Detect which cell encompasses the target text, then output its [x, y] center coordinate. 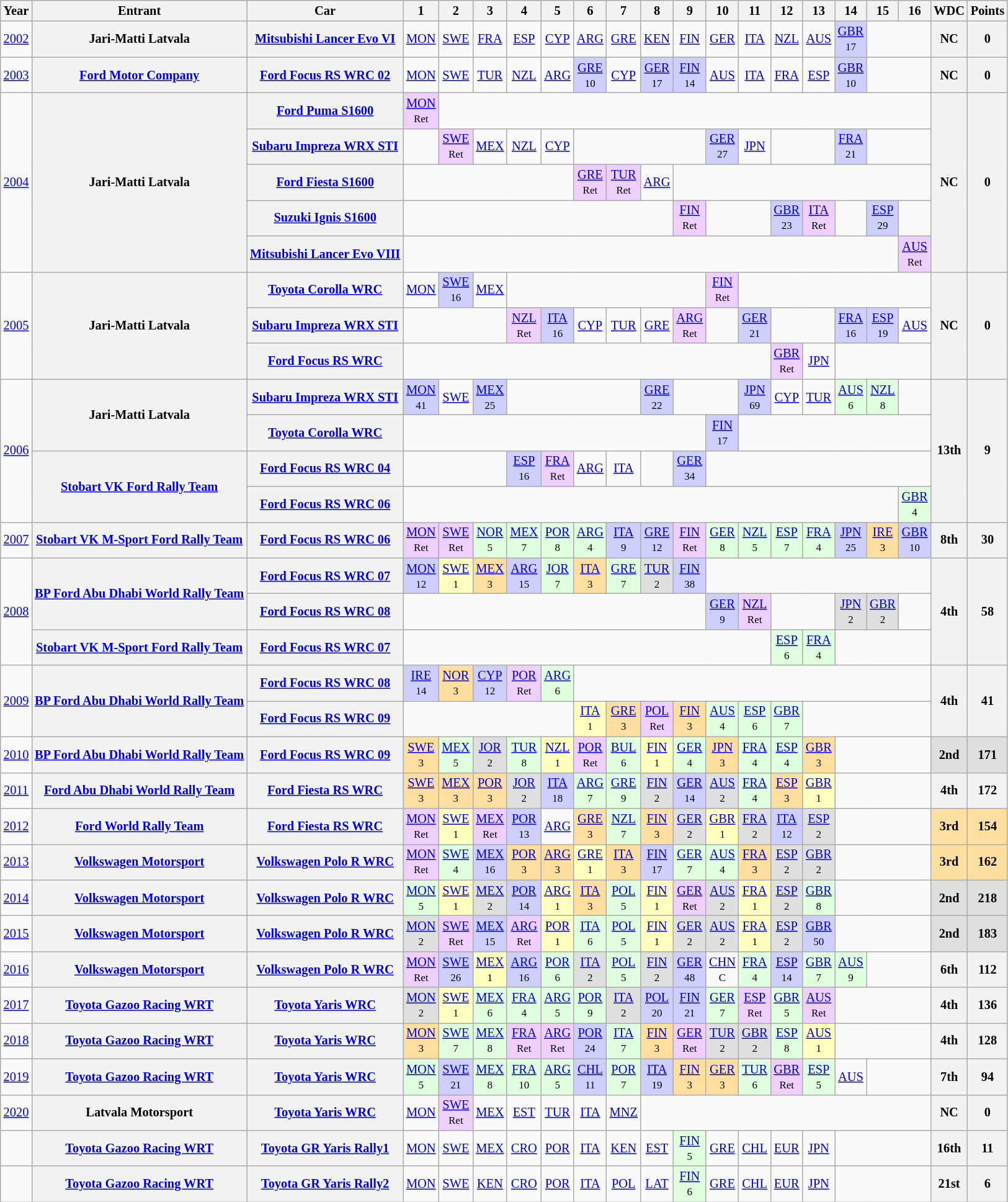
3 [490, 11]
GBR4 [915, 505]
POR13 [524, 826]
ITA9 [624, 540]
MEX15 [490, 933]
MEX2 [490, 898]
FRA16 [851, 325]
POR7 [624, 1077]
Year [16, 11]
2011 [16, 791]
GER27 [722, 146]
8th [949, 540]
172 [988, 791]
SWE21 [455, 1077]
Mitsubishi Lancer Evo VI [325, 39]
TUR8 [524, 755]
Toyota GR Yaris Rally1 [325, 1148]
2013 [16, 862]
AUS6 [851, 397]
POR9 [591, 1005]
2014 [16, 898]
POLRet [658, 719]
ESP7 [787, 540]
2016 [16, 969]
2012 [16, 826]
NZL7 [624, 826]
GER [722, 39]
Ford Motor Company [139, 75]
GRE10 [591, 75]
8 [658, 11]
ITA18 [557, 791]
FIN38 [690, 576]
ITA1 [591, 719]
112 [988, 969]
IRE14 [421, 683]
ESP5 [819, 1077]
MON41 [421, 397]
Ford Focus RS WRC [325, 361]
4 [524, 11]
GRE7 [624, 576]
MNZ [624, 1113]
GRERet [591, 182]
ITA19 [658, 1077]
GBR3 [819, 755]
ITA12 [787, 826]
SWE26 [455, 969]
JPN25 [851, 540]
GER21 [755, 325]
ITARet [819, 218]
41 [988, 701]
2 [455, 11]
BUL6 [624, 755]
WDC [949, 11]
21st [949, 1184]
5 [557, 11]
AUS9 [851, 969]
15 [883, 11]
2006 [16, 451]
171 [988, 755]
2010 [16, 755]
MEX16 [490, 862]
Suzuki Ignis S1600 [325, 218]
2019 [16, 1077]
JPN3 [722, 755]
13th [949, 451]
30 [988, 540]
ESP16 [524, 469]
GER4 [690, 755]
ESP29 [883, 218]
Points [988, 11]
ITA6 [591, 933]
ARG1 [557, 898]
MON12 [421, 576]
JPN2 [851, 611]
POL20 [658, 1005]
POR6 [557, 969]
SWE16 [455, 290]
13 [819, 11]
2002 [16, 39]
Latvala Motorsport [139, 1113]
GRE9 [624, 791]
NOR5 [490, 540]
POR14 [524, 898]
GER48 [690, 969]
GER8 [722, 540]
Mitsubishi Lancer Evo VIII [325, 254]
MEX5 [455, 755]
ESP8 [787, 1041]
Ford Fiesta S1600 [325, 182]
Entrant [139, 11]
2003 [16, 75]
2015 [16, 933]
GBR5 [787, 1005]
GBR8 [819, 898]
NZL8 [883, 397]
GER34 [690, 469]
218 [988, 898]
2018 [16, 1041]
162 [988, 862]
MEXRet [490, 826]
Ford World Rally Team [139, 826]
POR24 [591, 1041]
MEX25 [490, 397]
FRA10 [524, 1077]
ESP3 [787, 791]
Ford Focus RS WRC 04 [325, 469]
Ford Focus RS WRC 02 [325, 75]
FIN5 [690, 1148]
7th [949, 1077]
CHL11 [591, 1077]
GBR23 [787, 218]
ARG7 [591, 791]
GRE1 [591, 862]
FIN21 [690, 1005]
16th [949, 1148]
2020 [16, 1113]
2009 [16, 701]
GER17 [658, 75]
MEX1 [490, 969]
NZL1 [557, 755]
POR1 [557, 933]
94 [988, 1077]
Stobart VK Ford Rally Team [139, 487]
POL [624, 1184]
16 [915, 11]
GER9 [722, 611]
Toyota GR Yaris Rally2 [325, 1184]
MEX7 [524, 540]
2007 [16, 540]
2008 [16, 612]
6th [949, 969]
183 [988, 933]
12 [787, 11]
ITA7 [624, 1041]
MON3 [421, 1041]
SWE4 [455, 862]
58 [988, 612]
2004 [16, 182]
GRE22 [658, 397]
SWE7 [455, 1041]
CHNC [722, 969]
JPN69 [755, 397]
FIN6 [690, 1184]
136 [988, 1005]
Ford Puma S1600 [325, 110]
LAT [658, 1184]
GBR50 [819, 933]
GER3 [722, 1077]
ARG4 [591, 540]
IRE3 [883, 540]
7 [624, 11]
GBR17 [851, 39]
FIN14 [690, 75]
ARG15 [524, 576]
TURRet [624, 182]
2017 [16, 1005]
AUS1 [819, 1041]
ESP4 [787, 755]
Car [325, 11]
ESP19 [883, 325]
154 [988, 826]
ESP14 [787, 969]
1 [421, 11]
ITA16 [557, 325]
MEX6 [490, 1005]
10 [722, 11]
ESPRet [755, 1005]
GRE12 [658, 540]
CYP12 [490, 683]
FRA2 [755, 826]
ARG16 [524, 969]
Ford Abu Dhabi World Rally Team [139, 791]
NOR3 [455, 683]
GER14 [690, 791]
ARG3 [557, 862]
TUR6 [755, 1077]
NZL5 [755, 540]
FIN [690, 39]
FRA21 [851, 146]
ARG6 [557, 683]
128 [988, 1041]
POR8 [557, 540]
2005 [16, 325]
JOR7 [557, 576]
14 [851, 11]
FRA3 [755, 862]
